Search for the cell housing the specified text and yield its (X, Y) center coordinate. 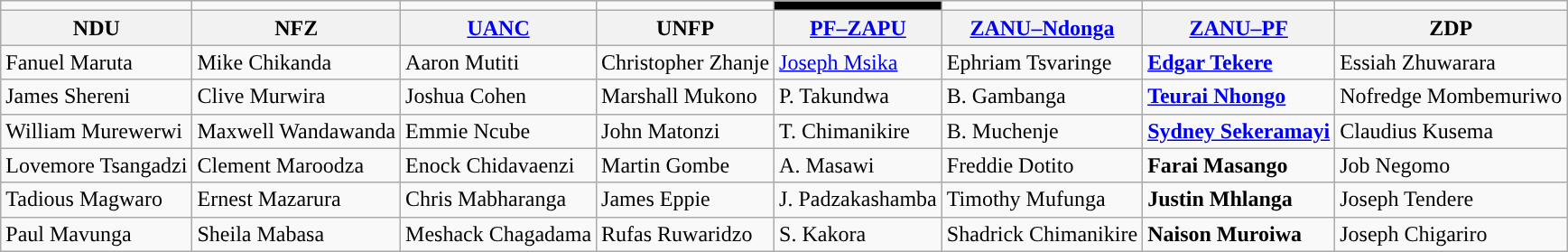
John Matonzi (686, 131)
UNFP (686, 28)
Marshall Mukono (686, 97)
Ephriam Tsvaringe (1042, 62)
Tadious Magwaro (97, 200)
Joseph Tendere (1452, 200)
Farai Masango (1239, 165)
Meshack Chagadama (498, 234)
Edgar Tekere (1239, 62)
James Shereni (97, 97)
Emmie Ncube (498, 131)
PF–ZAPU (858, 28)
Enock Chidavaenzi (498, 165)
Lovemore Tsangadzi (97, 165)
Paul Mavunga (97, 234)
ZANU–Ndonga (1042, 28)
Chris Mabharanga (498, 200)
Sydney Sekeramayi (1239, 131)
Joseph Chigariro (1452, 234)
T. Chimanikire (858, 131)
Claudius Kusema (1452, 131)
Nofredge Mombemuriwo (1452, 97)
Christopher Zhanje (686, 62)
S. Kakora (858, 234)
B. Gambanga (1042, 97)
Clive Murwira (296, 97)
William Murewerwi (97, 131)
Ernest Mazarura (296, 200)
Sheila Mabasa (296, 234)
Joseph Msika (858, 62)
Teurai Nhongo (1239, 97)
Aaron Mutiti (498, 62)
ZDP (1452, 28)
Rufas Ruwaridzo (686, 234)
NFZ (296, 28)
Maxwell Wandawanda (296, 131)
Clement Maroodza (296, 165)
Essiah Zhuwarara (1452, 62)
J. Padzakashamba (858, 200)
Shadrick Chimanikire (1042, 234)
Justin Mhlanga (1239, 200)
Naison Muroiwa (1239, 234)
A. Masawi (858, 165)
Joshua Cohen (498, 97)
P. Takundwa (858, 97)
James Eppie (686, 200)
Martin Gombe (686, 165)
NDU (97, 28)
Mike Chikanda (296, 62)
B. Muchenje (1042, 131)
UANC (498, 28)
Fanuel Maruta (97, 62)
Timothy Mufunga (1042, 200)
ZANU–PF (1239, 28)
Freddie Dotito (1042, 165)
Job Negomo (1452, 165)
